Return the (X, Y) coordinate for the center point of the cell that contains the specified text.  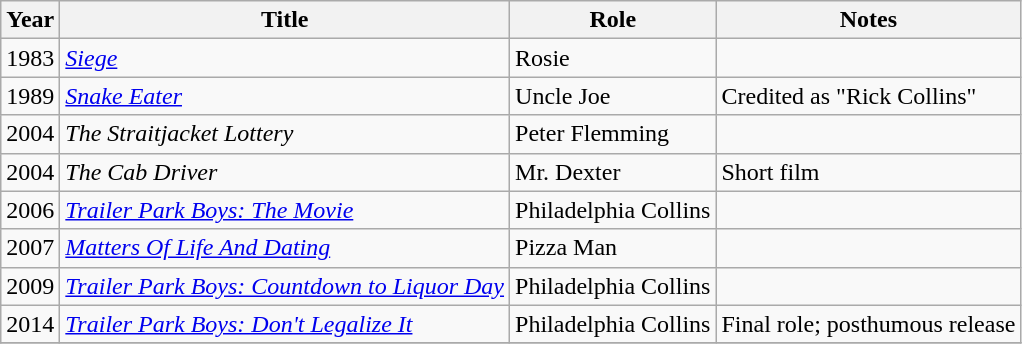
Pizza Man (613, 248)
Trailer Park Boys: Countdown to Liquor Day (285, 286)
Notes (868, 20)
Credited as "Rick Collins" (868, 96)
Snake Eater (285, 96)
1983 (30, 58)
Title (285, 20)
Year (30, 20)
2009 (30, 286)
The Straitjacket Lottery (285, 134)
Uncle Joe (613, 96)
Trailer Park Boys: The Movie (285, 210)
Short film (868, 172)
Matters Of Life And Dating (285, 248)
Role (613, 20)
Peter Flemming (613, 134)
Trailer Park Boys: Don't Legalize It (285, 324)
The Cab Driver (285, 172)
1989 (30, 96)
Final role; posthumous release (868, 324)
Siege (285, 58)
Rosie (613, 58)
Mr. Dexter (613, 172)
2006 (30, 210)
2007 (30, 248)
2014 (30, 324)
